Locate the cell with the specified text and output its (X, Y) center coordinate. 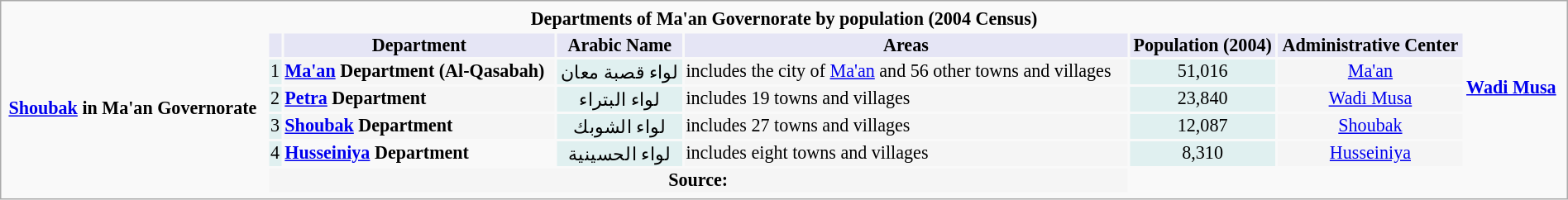
لواء الحسينية (620, 154)
Husseiniya Department (419, 154)
12,087 (1202, 126)
includes eight towns and villages (906, 154)
لواء قصبة معان (620, 72)
Areas (906, 45)
Source: (698, 180)
Department (419, 45)
Arabic Name (620, 45)
Departments of Ma'an Governorate by population (2004 Census) (784, 19)
includes 19 towns and villages (906, 99)
1 (275, 72)
Population (2004) (1202, 45)
3 (275, 126)
23,840 (1202, 99)
Shoubak in Ma'an Governorate (137, 112)
includes 27 towns and villages (906, 126)
Shoubak Department (419, 126)
4 (275, 154)
Husseiniya (1370, 154)
51,016 (1202, 72)
Ma'an (1370, 72)
2 (275, 99)
لواء البتراء (620, 99)
includes the city of Ma'an and 56 other towns and villages (906, 72)
لواء الشوبك (620, 126)
Ma'an Department (Al-Qasabah) (419, 72)
Administrative Center (1370, 45)
Shoubak (1370, 126)
8,310 (1202, 154)
Petra Department (419, 99)
